Extract the (x, y) coordinate from the center of the cell holding the provided text.  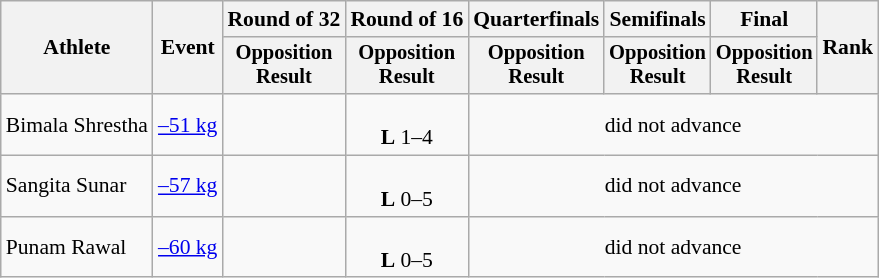
L 1–4 (406, 124)
–51 kg (188, 124)
Athlete (77, 48)
Final (764, 19)
Event (188, 48)
Bimala Shrestha (77, 124)
Round of 16 (406, 19)
Semifinals (658, 19)
Sangita Sunar (77, 186)
–60 kg (188, 248)
Quarterfinals (536, 19)
Round of 32 (284, 19)
Punam Rawal (77, 248)
–57 kg (188, 186)
Rank (848, 48)
